Detect which cell encompasses the target text, then output its (X, Y) center coordinate. 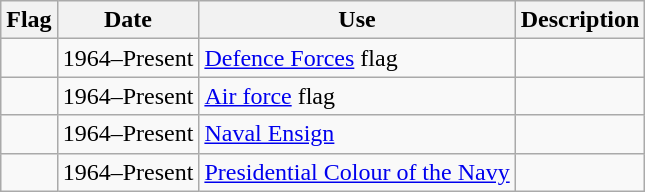
Date (128, 20)
Presidential Colour of the Navy (357, 172)
Air force flag (357, 96)
Naval Ensign (357, 134)
Flag (29, 20)
Defence Forces flag (357, 58)
Use (357, 20)
Description (580, 20)
